Determine the [x, y] coordinate at the center of the cell enclosing the given text.  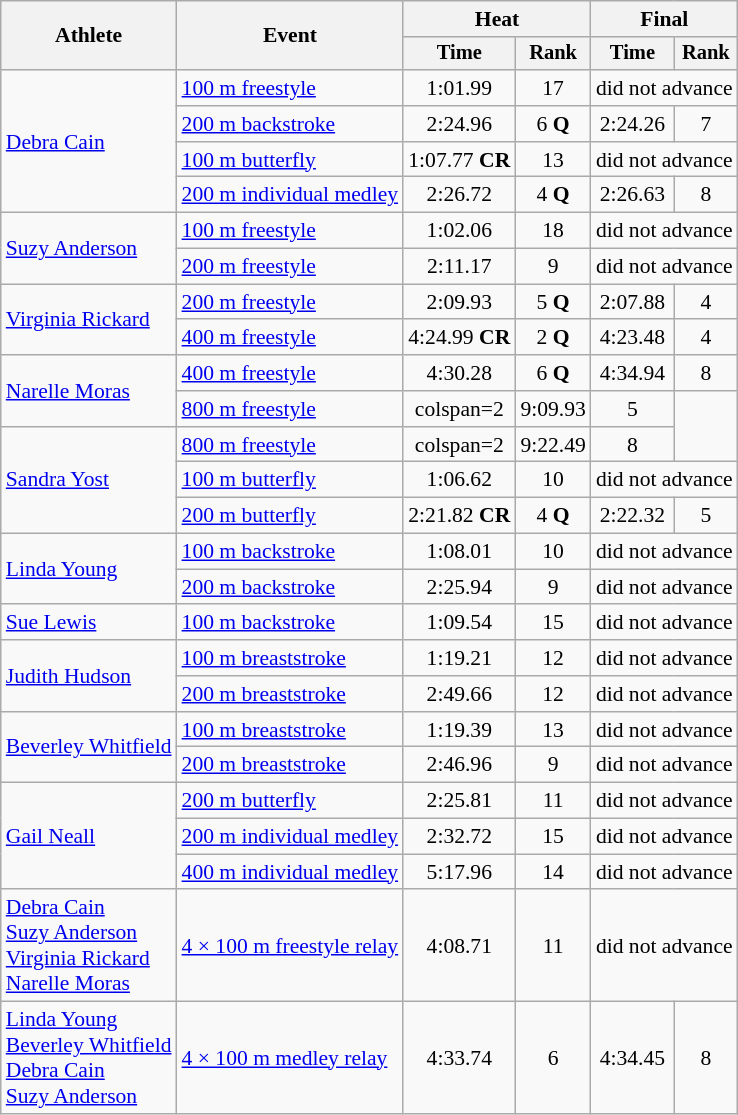
4:30.28 [459, 373]
Linda Young [89, 570]
4:08.71 [459, 946]
1:19.39 [459, 730]
1:19.21 [459, 658]
1:06.62 [459, 480]
Final [664, 19]
2:25.81 [459, 801]
Virginia Rickard [89, 320]
Linda YoungBeverley WhitfieldDebra CainSuzy Anderson [89, 1058]
17 [552, 88]
Heat [497, 19]
2:24.96 [459, 124]
400 m individual medley [290, 872]
2:24.26 [632, 124]
Sandra Yost [89, 480]
1:08.01 [459, 552]
Debra Cain [89, 141]
4:33.74 [459, 1058]
Event [290, 36]
6 [552, 1058]
1:01.99 [459, 88]
2:21.82 CR [459, 516]
Judith Hudson [89, 676]
Narelle Moras [89, 390]
18 [552, 231]
7 [706, 124]
2:26.63 [632, 195]
9:09.93 [552, 409]
1:07.77 CR [459, 160]
Suzy Anderson [89, 248]
4 × 100 m freestyle relay [290, 946]
9:22.49 [552, 445]
2:22.32 [632, 516]
Athlete [89, 36]
4 × 100 m medley relay [290, 1058]
5 Q [552, 302]
4:34.45 [632, 1058]
Debra CainSuzy AndersonVirginia RickardNarelle Moras [89, 946]
2 Q [552, 338]
2:46.96 [459, 765]
2:49.66 [459, 694]
2:32.72 [459, 837]
Gail Neall [89, 836]
4:24.99 CR [459, 338]
14 [552, 872]
4:34.94 [632, 373]
2:09.93 [459, 302]
1:02.06 [459, 231]
5:17.96 [459, 872]
1:09.54 [459, 623]
Beverley Whitfield [89, 748]
Sue Lewis [89, 623]
2:26.72 [459, 195]
4:23.48 [632, 338]
2:07.88 [632, 302]
2:11.17 [459, 267]
2:25.94 [459, 587]
